Extract the [X, Y] coordinate from the center of the cell holding the provided text.  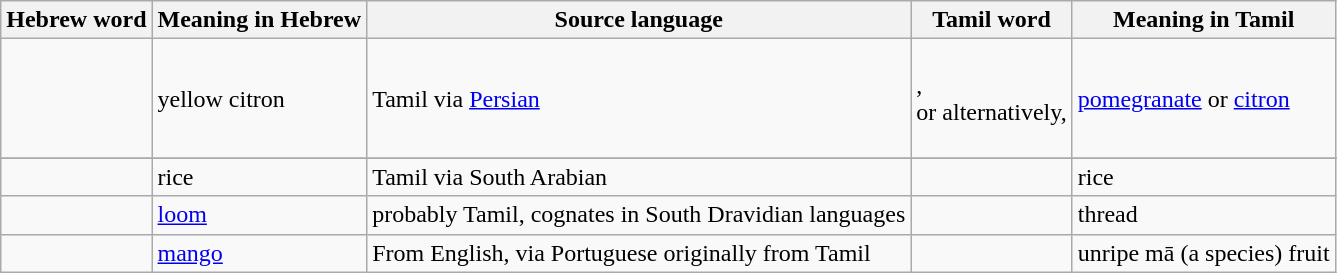
Meaning in Tamil [1204, 20]
mango [260, 253]
unripe mā (a species) fruit [1204, 253]
, or alternatively, [992, 98]
Tamil word [992, 20]
Hebrew word [76, 20]
Source language [639, 20]
yellow citron [260, 98]
Meaning in Hebrew [260, 20]
pomegranate or citron [1204, 98]
loom [260, 215]
Tamil via Persian [639, 98]
thread [1204, 215]
From English, via Portuguese originally from Tamil [639, 253]
Tamil via South Arabian [639, 177]
probably Tamil, cognates in South Dravidian languages [639, 215]
